Locate the cell with the specified text and output its (x, y) center coordinate. 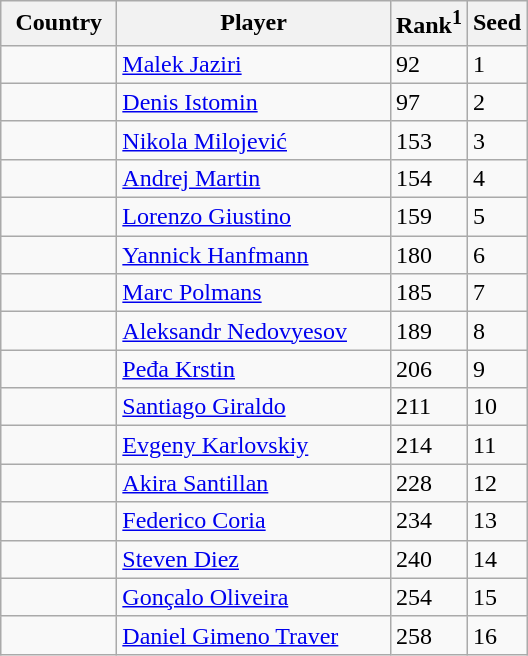
1 (496, 64)
15 (496, 597)
Evgeny Karlovskiy (254, 445)
7 (496, 293)
11 (496, 445)
254 (428, 597)
Country (59, 24)
Malek Jaziri (254, 64)
Santiago Giraldo (254, 407)
16 (496, 635)
97 (428, 102)
2 (496, 102)
228 (428, 483)
8 (496, 331)
153 (428, 140)
Federico Coria (254, 521)
4 (496, 178)
206 (428, 369)
180 (428, 255)
258 (428, 635)
13 (496, 521)
Lorenzo Giustino (254, 217)
Nikola Milojević (254, 140)
5 (496, 217)
Gonçalo Oliveira (254, 597)
14 (496, 559)
Andrej Martin (254, 178)
240 (428, 559)
Aleksandr Nedovyesov (254, 331)
189 (428, 331)
Marc Polmans (254, 293)
92 (428, 64)
Seed (496, 24)
Yannick Hanfmann (254, 255)
12 (496, 483)
6 (496, 255)
Steven Diez (254, 559)
Denis Istomin (254, 102)
Peđa Krstin (254, 369)
10 (496, 407)
211 (428, 407)
185 (428, 293)
154 (428, 178)
Rank1 (428, 24)
214 (428, 445)
3 (496, 140)
Daniel Gimeno Traver (254, 635)
234 (428, 521)
9 (496, 369)
Akira Santillan (254, 483)
Player (254, 24)
159 (428, 217)
